Find where the given text appears and provide that cell's center as (x, y) coordinate. 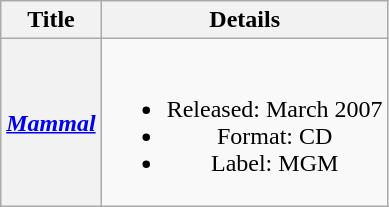
Released: March 2007Format: CDLabel: MGM (244, 122)
Mammal (51, 122)
Title (51, 20)
Details (244, 20)
